Find where the given text appears and provide that cell's center as (x, y) coordinate. 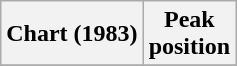
Peakposition (189, 34)
Chart (1983) (72, 34)
